Return [X, Y] of the center of cell containing provided text 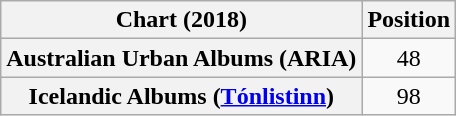
Australian Urban Albums (ARIA) [182, 58]
Icelandic Albums (Tónlistinn) [182, 96]
98 [409, 96]
48 [409, 58]
Chart (2018) [182, 20]
Position [409, 20]
